Output the [X, Y] coordinate of the center of the cell containing the given text.  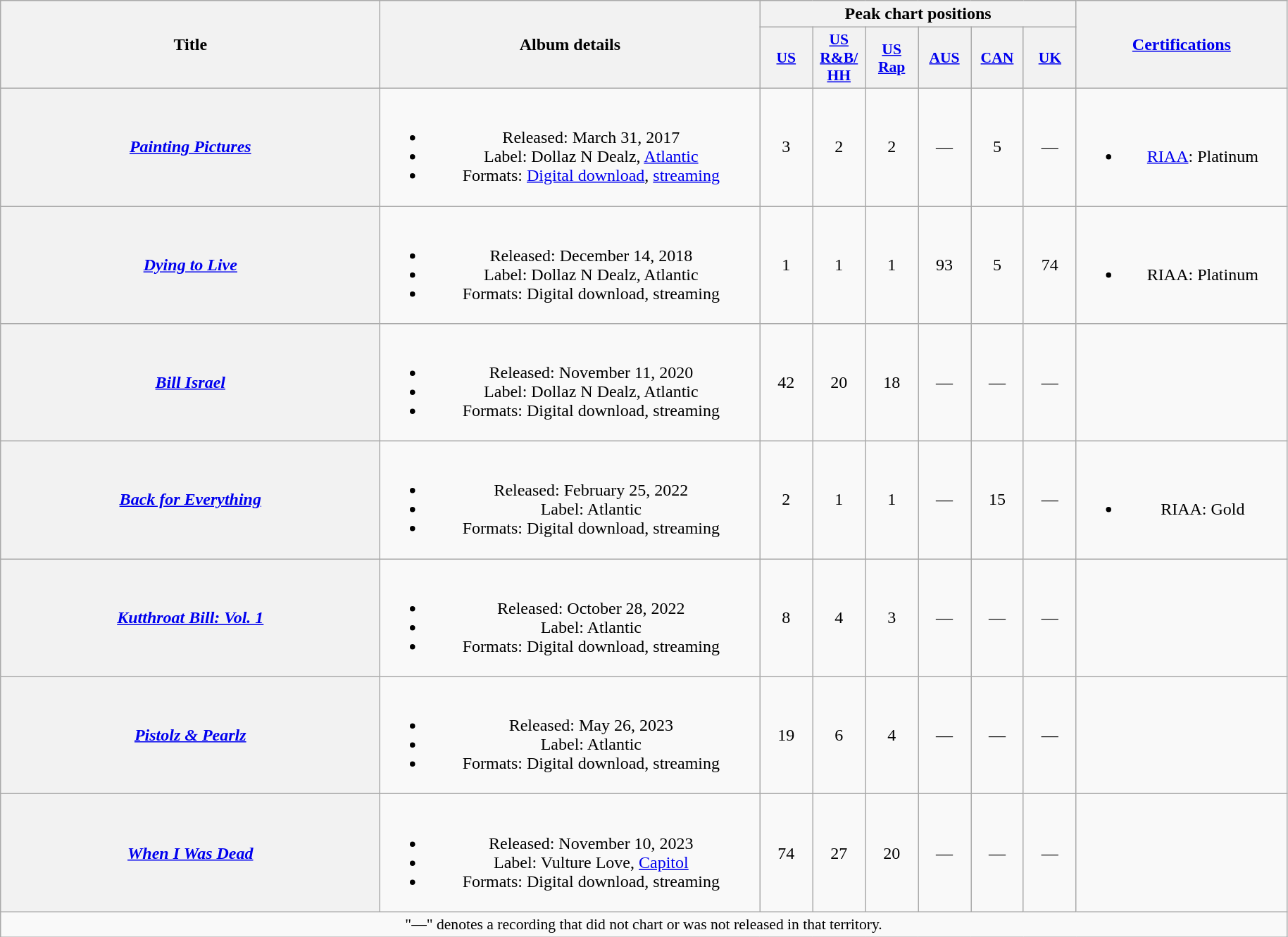
Dying to Live [190, 265]
Kutthroat Bill: Vol. 1 [190, 618]
6 [839, 735]
RIAA: Gold [1182, 500]
Released: October 28, 2022Label: AtlanticFormats: Digital download, streaming [570, 618]
Back for Everything [190, 500]
18 [892, 383]
Released: November 10, 2023Label: Vulture Love, CapitolFormats: Digital download, streaming [570, 853]
Album details [570, 45]
"—" denotes a recording that did not chart or was not released in that territory. [644, 924]
Painting Pictures [190, 146]
Released: December 14, 2018Label: Dollaz N Dealz, AtlanticFormats: Digital download, streaming [570, 265]
Title [190, 45]
Certifications [1182, 45]
AUS [945, 58]
8 [786, 618]
USR&B/HH [839, 58]
19 [786, 735]
Released: March 31, 2017Label: Dollaz N Dealz, AtlanticFormats: Digital download, streaming [570, 146]
When I Was Dead [190, 853]
Released: May 26, 2023Label: AtlanticFormats: Digital download, streaming [570, 735]
93 [945, 265]
Released: February 25, 2022Label: AtlanticFormats: Digital download, streaming [570, 500]
Released: November 11, 2020Label: Dollaz N Dealz, AtlanticFormats: Digital download, streaming [570, 383]
Bill Israel [190, 383]
Pistolz & Pearlz [190, 735]
42 [786, 383]
CAN [997, 58]
Peak chart positions [918, 14]
27 [839, 853]
US [786, 58]
USRap [892, 58]
UK [1049, 58]
15 [997, 500]
